From the cell containing the given text, extract its center point as (x, y) coordinate. 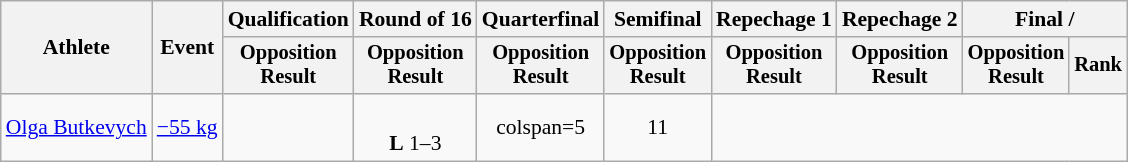
Quarterfinal (541, 19)
Repechage 2 (900, 19)
Final / (1045, 19)
Event (188, 48)
Qualification (288, 19)
colspan=5 (541, 128)
−55 kg (188, 128)
L 1–3 (416, 128)
Rank (1098, 66)
Olga Butkevych (76, 128)
Athlete (76, 48)
11 (658, 128)
Semifinal (658, 19)
Round of 16 (416, 19)
Repechage 1 (774, 19)
